Detect which cell encompasses the target text, then output its (X, Y) center coordinate. 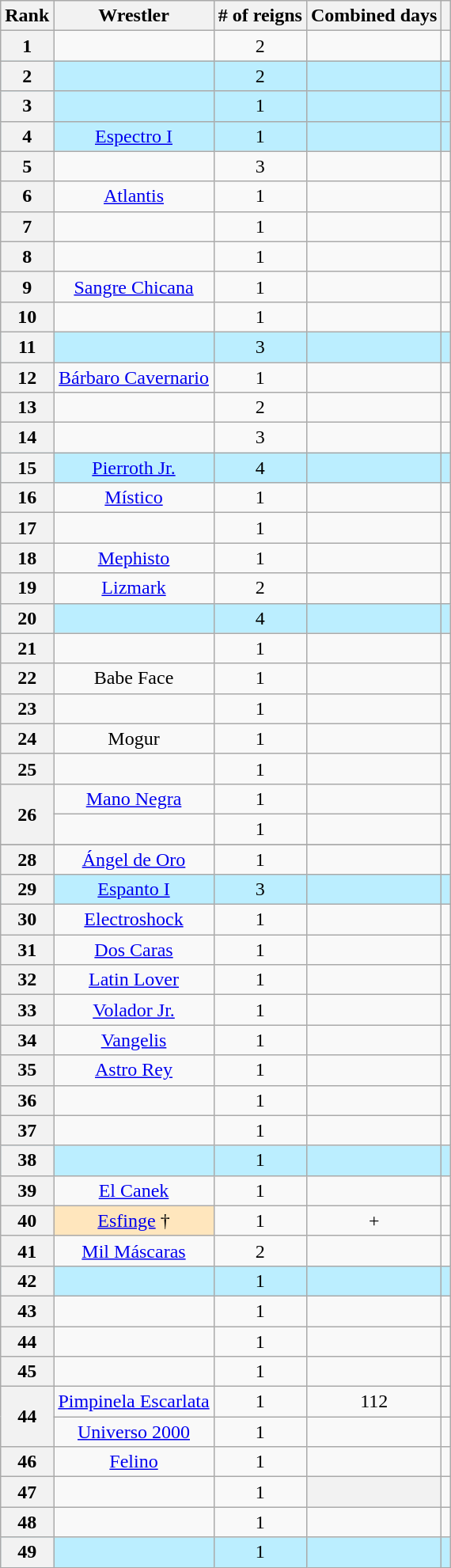
Sangre Chicana (134, 287)
Lizmark (134, 588)
Bárbaro Cavernario (134, 378)
Mogur (134, 738)
32 (27, 980)
17 (27, 528)
29 (27, 890)
Místico (134, 498)
Espanto I (134, 890)
30 (27, 920)
34 (27, 1040)
Universo 2000 (134, 1432)
Rank (27, 16)
Babe Face (134, 678)
7 (27, 226)
Felino (134, 1462)
28 (27, 859)
22 (27, 678)
Pierroth Jr. (134, 468)
37 (27, 1130)
Dos Caras (134, 950)
40 (27, 1221)
Esfinge † (134, 1221)
31 (27, 950)
18 (27, 558)
41 (27, 1251)
35 (27, 1070)
47 (27, 1492)
23 (27, 708)
+ (373, 1221)
48 (27, 1522)
14 (27, 438)
Atlantis (134, 196)
Espectro I (134, 136)
13 (27, 408)
39 (27, 1190)
Pimpinela Escarlata (134, 1402)
Mil Máscaras (134, 1251)
Mephisto (134, 558)
16 (27, 498)
8 (27, 256)
Ángel de Oro (134, 859)
Astro Rey (134, 1070)
43 (27, 1311)
45 (27, 1372)
Mano Negra (134, 799)
Volador Jr. (134, 1010)
Combined days (373, 16)
15 (27, 468)
Electroshock (134, 920)
49 (27, 1552)
11 (27, 347)
33 (27, 1010)
25 (27, 769)
36 (27, 1100)
19 (27, 588)
21 (27, 648)
112 (373, 1402)
20 (27, 618)
24 (27, 738)
# of reigns (260, 16)
5 (27, 166)
6 (27, 196)
10 (27, 317)
Latin Lover (134, 980)
38 (27, 1160)
9 (27, 287)
26 (27, 814)
El Canek (134, 1190)
12 (27, 378)
46 (27, 1462)
Vangelis (134, 1040)
Wrestler (134, 16)
42 (27, 1281)
